For the text-containing cell, return its midpoint in [X, Y] coordinate format. 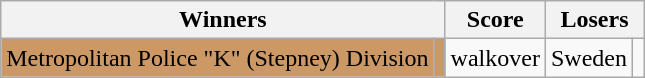
Score [495, 20]
Sweden [588, 58]
walkover [495, 58]
Winners [223, 20]
Losers [594, 20]
Metropolitan Police "K" (Stepney) Division [218, 58]
